Pinpoint the cell where the given text exists, returning its [X, Y] midpoint coordinate. 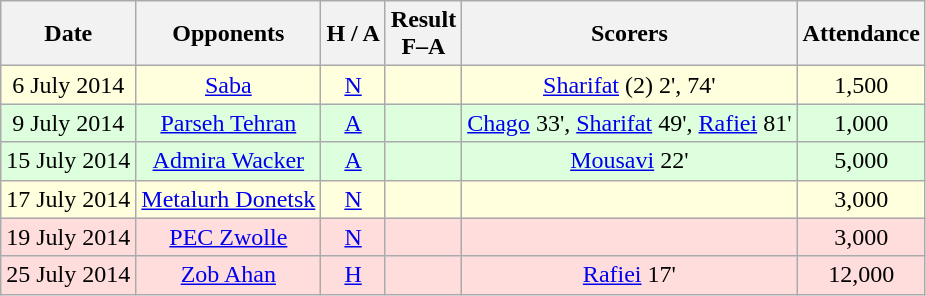
Chago 33', Sharifat 49', Rafiei 81' [630, 123]
15 July 2014 [68, 161]
H [353, 275]
PEC Zwolle [228, 237]
Attendance [861, 34]
6 July 2014 [68, 85]
Sharifat (2) 2', 74' [630, 85]
H / A [353, 34]
Zob Ahan [228, 275]
Parseh Tehran [228, 123]
Metalurh Donetsk [228, 199]
Mousavi 22' [630, 161]
17 July 2014 [68, 199]
1,500 [861, 85]
Admira Wacker [228, 161]
Rafiei 17' [630, 275]
Scorers [630, 34]
1,000 [861, 123]
12,000 [861, 275]
Date [68, 34]
Saba [228, 85]
ResultF–A [423, 34]
9 July 2014 [68, 123]
19 July 2014 [68, 237]
5,000 [861, 161]
25 July 2014 [68, 275]
Opponents [228, 34]
